Return the (X, Y) coordinate for the center point of the cell that contains the specified text.  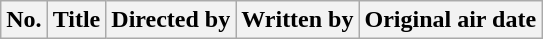
No. (24, 20)
Original air date (450, 20)
Written by (298, 20)
Title (76, 20)
Directed by (171, 20)
